Locate the cell with the specified text and output its [X, Y] center coordinate. 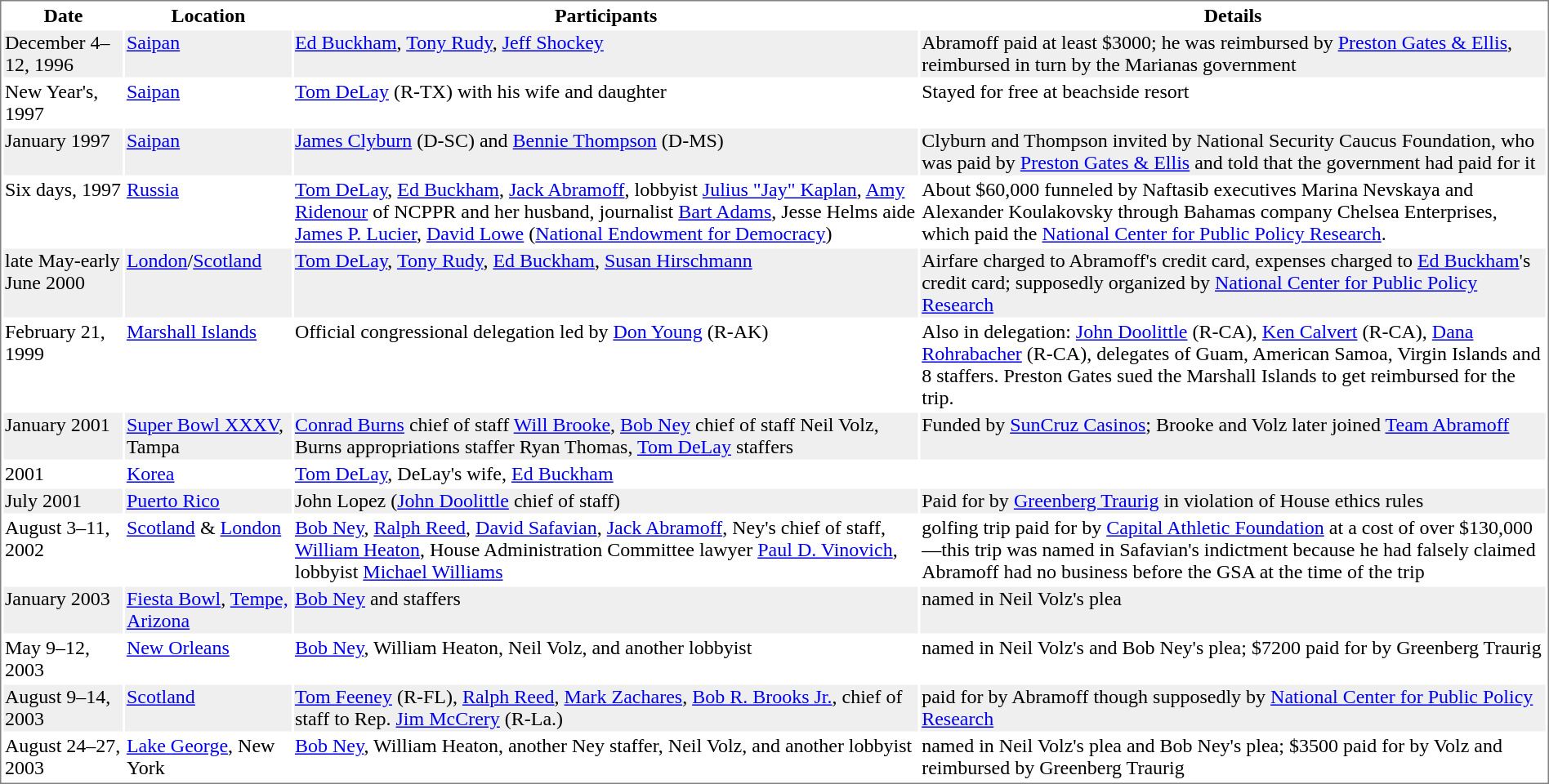
New Year's, 1997 [63, 103]
Tom Feeney (R-FL), Ralph Reed, Mark Zachares, Bob R. Brooks Jr., chief of staff to Rep. Jim McCrery (R-La.) [605, 707]
Puerto Rico [208, 501]
named in Neil Volz's plea [1234, 609]
Russia [208, 212]
Abramoff paid at least $3000; he was reimbursed by Preston Gates & Ellis, reimbursed in turn by the Marianas government [1234, 54]
August 3–11, 2002 [63, 550]
December 4–12, 1996 [63, 54]
Official congressional delegation led by Don Young (R-AK) [605, 366]
2001 [63, 474]
July 2001 [63, 501]
Tom DeLay, DeLay's wife, Ed Buckham [605, 474]
Conrad Burns chief of staff Will Brooke, Bob Ney chief of staff Neil Volz, Burns appropriations staffer Ryan Thomas, Tom DeLay staffers [605, 436]
Six days, 1997 [63, 212]
January 2003 [63, 609]
Tom DeLay, Tony Rudy, Ed Buckham, Susan Hirschmann [605, 283]
named in Neil Volz's and Bob Ney's plea; $7200 paid for by Greenberg Traurig [1234, 658]
Tom DeLay (R-TX) with his wife and daughter [605, 103]
paid for by Abramoff though supposedly by National Center for Public Policy Research [1234, 707]
Scotland [208, 707]
Stayed for free at beachside resort [1234, 103]
January 2001 [63, 436]
August 24–27, 2003 [63, 756]
named in Neil Volz's plea and Bob Ney's plea; $3500 paid for by Volz and reimbursed by Greenberg Traurig [1234, 756]
Funded by SunCruz Casinos; Brooke and Volz later joined Team Abramoff [1234, 436]
January 1997 [63, 152]
Marshall Islands [208, 366]
August 9–14, 2003 [63, 707]
Lake George, New York [208, 756]
late May-early June 2000 [63, 283]
Fiesta Bowl, Tempe, Arizona [208, 609]
Bob Ney, William Heaton, another Ney staffer, Neil Volz, and another lobbyist [605, 756]
Bob Ney and staffers [605, 609]
John Lopez (John Doolittle chief of staff) [605, 501]
Ed Buckham, Tony Rudy, Jeff Shockey [605, 54]
James Clyburn (D-SC) and Bennie Thompson (D-MS) [605, 152]
Location [208, 16]
Paid for by Greenberg Traurig in violation of House ethics rules [1234, 501]
London/Scotland [208, 283]
Super Bowl XXXV, Tampa [208, 436]
New Orleans [208, 658]
Date [63, 16]
May 9–12, 2003 [63, 658]
Participants [605, 16]
Scotland & London [208, 550]
February 21, 1999 [63, 366]
Bob Ney, William Heaton, Neil Volz, and another lobbyist [605, 658]
Korea [208, 474]
Details [1234, 16]
